Extract the [X, Y] coordinate from the center of the cell holding the provided text.  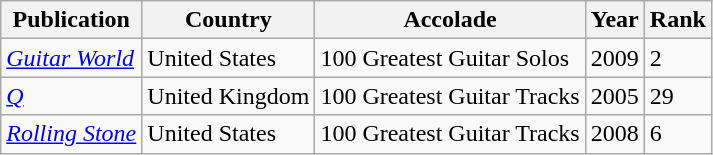
2005 [614, 96]
100 Greatest Guitar Solos [450, 58]
6 [678, 134]
2008 [614, 134]
Rank [678, 20]
2 [678, 58]
Rolling Stone [72, 134]
Country [228, 20]
2009 [614, 58]
United Kingdom [228, 96]
29 [678, 96]
Publication [72, 20]
Q [72, 96]
Accolade [450, 20]
Year [614, 20]
Guitar World [72, 58]
